Pinpoint the cell where the given text exists, returning its [x, y] midpoint coordinate. 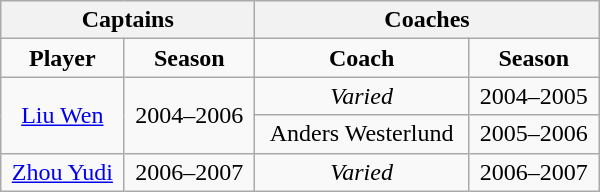
Captains [128, 20]
Liu Wen [62, 115]
2004–2006 [190, 115]
Coach [362, 58]
Zhou Yudi [62, 172]
2004–2005 [534, 96]
Anders Westerlund [362, 134]
2005–2006 [534, 134]
Coaches [428, 20]
Player [62, 58]
